For the text-containing cell, return its midpoint in [x, y] coordinate format. 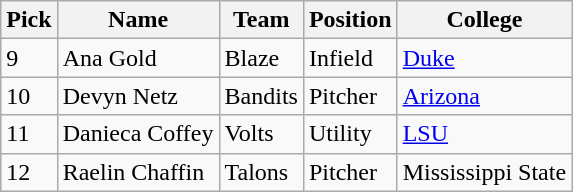
LSU [484, 134]
Volts [261, 134]
Name [138, 20]
11 [29, 134]
Raelin Chaffin [138, 172]
10 [29, 96]
Utility [350, 134]
Ana Gold [138, 58]
Devyn Netz [138, 96]
Mississippi State [484, 172]
12 [29, 172]
Pick [29, 20]
Infield [350, 58]
Danieca Coffey [138, 134]
Bandits [261, 96]
Team [261, 20]
Position [350, 20]
Talons [261, 172]
Blaze [261, 58]
Arizona [484, 96]
College [484, 20]
Duke [484, 58]
9 [29, 58]
